Output the (X, Y) coordinate of the center of the cell containing the given text.  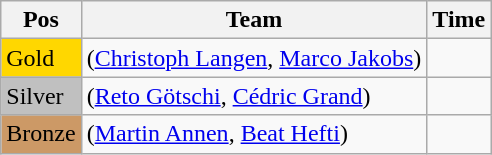
Pos (41, 20)
(Martin Annen, Beat Hefti) (254, 134)
Team (254, 20)
Silver (41, 96)
(Reto Götschi, Cédric Grand) (254, 96)
Gold (41, 58)
Bronze (41, 134)
(Christoph Langen, Marco Jakobs) (254, 58)
Time (459, 20)
